Return the [X, Y] coordinate for the center point of the cell that contains the specified text.  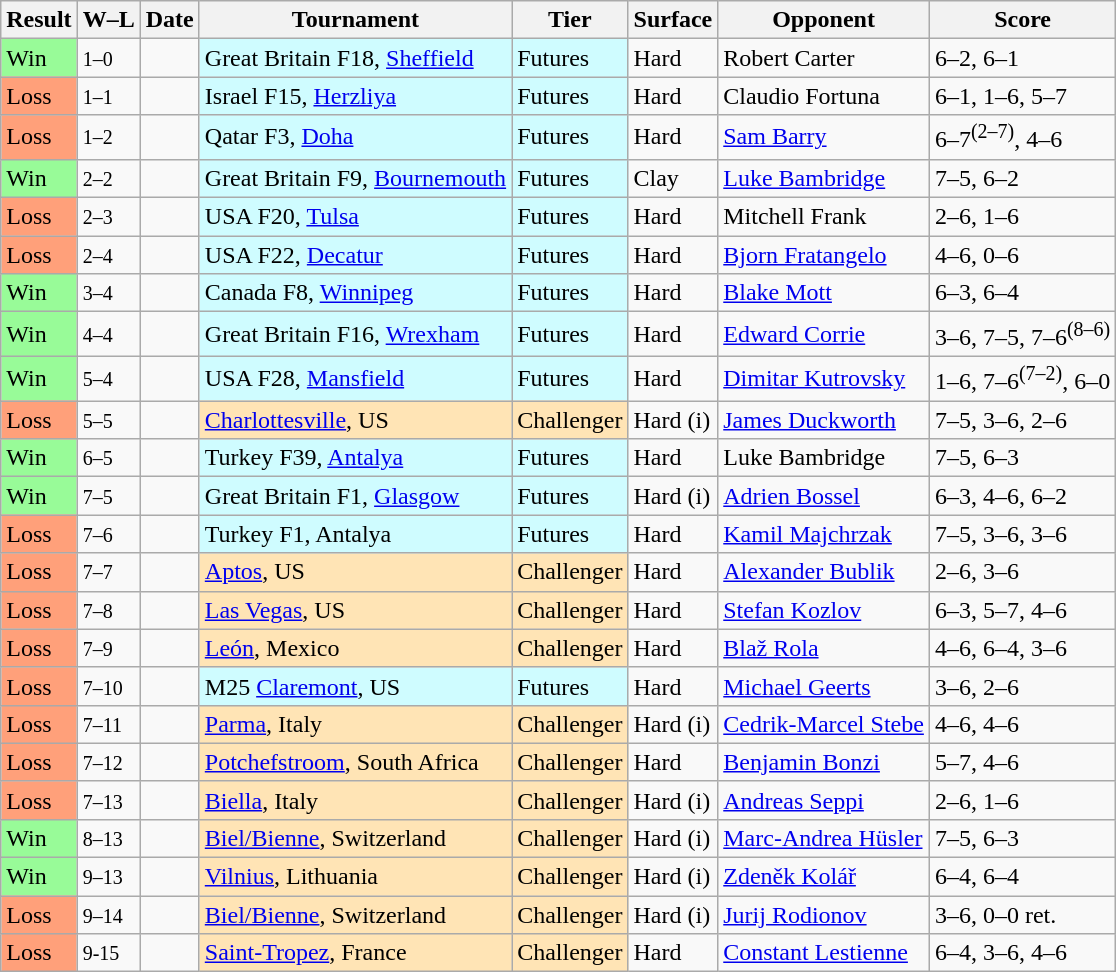
7–5, 3–6, 3–6 [1022, 534]
Alexander Bublik [824, 572]
7–10 [108, 686]
Robert Carter [824, 58]
Blaž Rola [824, 648]
7–7 [108, 572]
2–2 [108, 178]
6–4, 6–4 [1022, 877]
3–4 [108, 293]
Dimitar Kutrovsky [824, 378]
6–4, 3–6, 4–6 [1022, 953]
M25 Claremont, US [355, 686]
USA F28, Mansfield [355, 378]
Kamil Majchrzak [824, 534]
Mitchell Frank [824, 217]
USA F20, Tulsa [355, 217]
Benjamin Bonzi [824, 762]
Las Vegas, US [355, 610]
Great Britain F16, Wrexham [355, 334]
Andreas Seppi [824, 800]
7–12 [108, 762]
Michael Geerts [824, 686]
León, Mexico [355, 648]
6–3, 6–4 [1022, 293]
USA F22, Decatur [355, 255]
7–5, 6–2 [1022, 178]
Potchefstroom, South Africa [355, 762]
Bjorn Fratangelo [824, 255]
3–6, 2–6 [1022, 686]
Date [170, 20]
4–4 [108, 334]
2–6, 3–6 [1022, 572]
1–2 [108, 138]
Marc-Andrea Hüsler [824, 839]
Clay [673, 178]
Zdeněk Kolář [824, 877]
7–8 [108, 610]
6–1, 1–6, 5–7 [1022, 96]
W–L [108, 20]
Sam Barry [824, 138]
Great Britain F18, Sheffield [355, 58]
9–13 [108, 877]
Turkey F1, Antalya [355, 534]
Stefan Kozlov [824, 610]
Score [1022, 20]
Result [39, 20]
Vilnius, Lithuania [355, 877]
1–0 [108, 58]
4–6, 6–4, 3–6 [1022, 648]
Tournament [355, 20]
5–7, 4–6 [1022, 762]
Great Britain F1, Glasgow [355, 496]
3–6, 0–0 ret. [1022, 915]
Cedrik-Marcel Stebe [824, 724]
Jurij Rodionov [824, 915]
7–5, 3–6, 2–6 [1022, 420]
4–6, 4–6 [1022, 724]
2–4 [108, 255]
9-15 [108, 953]
Blake Mott [824, 293]
2–3 [108, 217]
6–3, 5–7, 4–6 [1022, 610]
Saint-Tropez, France [355, 953]
1–6, 7–6(7–2), 6–0 [1022, 378]
7–5 [108, 496]
Charlottesville, US [355, 420]
8–13 [108, 839]
Adrien Bossel [824, 496]
6–3, 4–6, 6–2 [1022, 496]
3–6, 7–5, 7–6(8–6) [1022, 334]
Qatar F3, Doha [355, 138]
7–9 [108, 648]
Turkey F39, Antalya [355, 458]
Aptos, US [355, 572]
7–13 [108, 800]
Biella, Italy [355, 800]
Constant Lestienne [824, 953]
5–4 [108, 378]
7–11 [108, 724]
5–5 [108, 420]
6–2, 6–1 [1022, 58]
Claudio Fortuna [824, 96]
9–14 [108, 915]
Surface [673, 20]
6–5 [108, 458]
Tier [570, 20]
4–6, 0–6 [1022, 255]
Edward Corrie [824, 334]
Israel F15, Herzliya [355, 96]
1–1 [108, 96]
James Duckworth [824, 420]
Parma, Italy [355, 724]
Opponent [824, 20]
Great Britain F9, Bournemouth [355, 178]
Canada F8, Winnipeg [355, 293]
7–6 [108, 534]
6–7(2–7), 4–6 [1022, 138]
